Locate the cell with the specified text and output its (x, y) center coordinate. 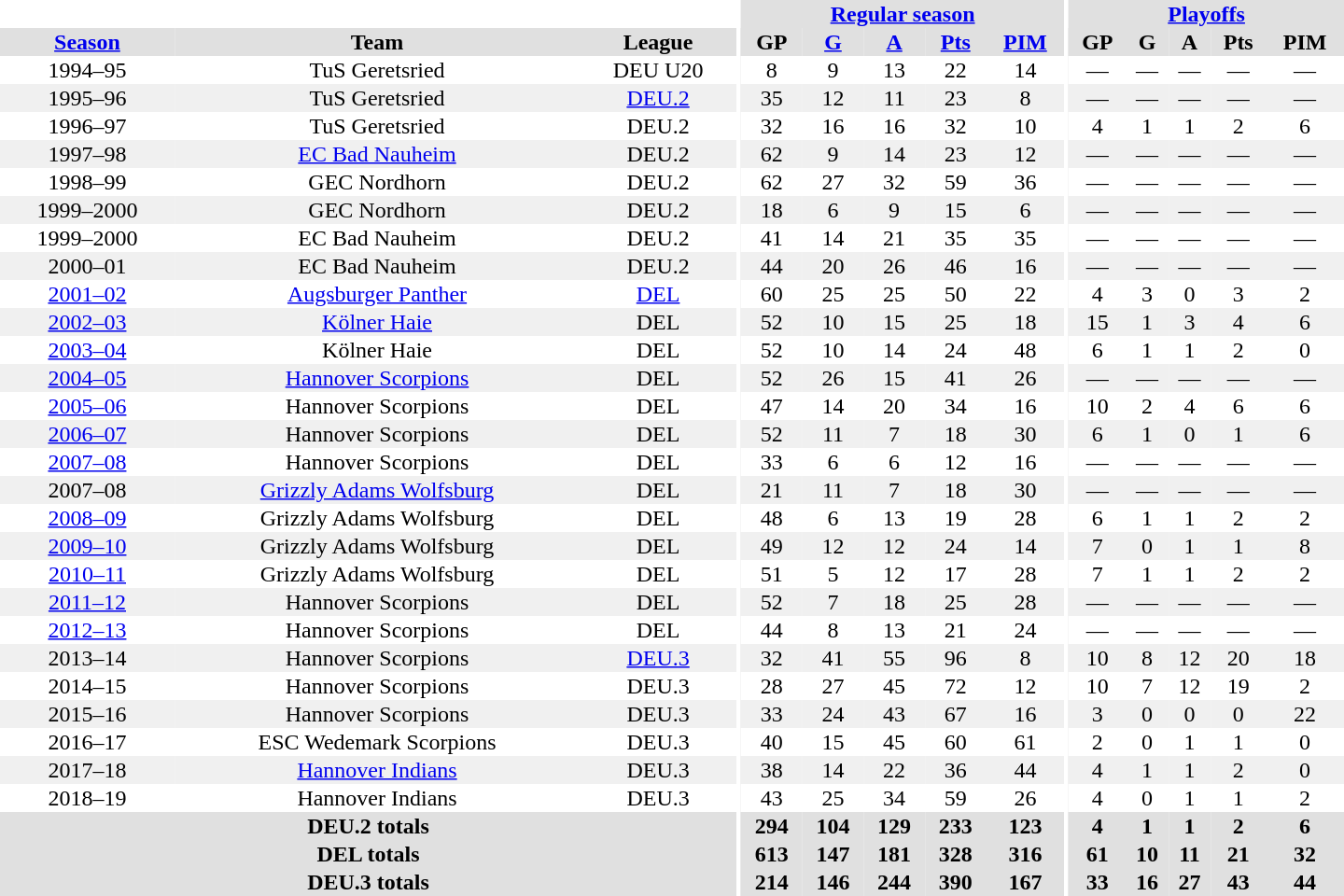
17 (956, 574)
104 (833, 826)
2006–07 (88, 434)
Team (377, 42)
Season (88, 42)
96 (956, 658)
390 (956, 882)
2017–18 (88, 770)
50 (956, 294)
2004–05 (88, 378)
55 (894, 658)
2013–14 (88, 658)
51 (772, 574)
123 (1026, 826)
244 (894, 882)
2001–02 (88, 294)
2014–15 (88, 686)
146 (833, 882)
316 (1026, 854)
2015–16 (88, 714)
72 (956, 686)
49 (772, 546)
147 (833, 854)
214 (772, 882)
2009–10 (88, 546)
2000–01 (88, 266)
613 (772, 854)
League (658, 42)
Playoffs (1206, 14)
328 (956, 854)
233 (956, 826)
40 (772, 742)
2012–13 (88, 630)
2010–11 (88, 574)
167 (1026, 882)
181 (894, 854)
67 (956, 714)
DEU.2 totals (368, 826)
2011–12 (88, 602)
DEL totals (368, 854)
38 (772, 770)
2005–06 (88, 406)
ESC Wedemark Scorpions (377, 742)
Augsburger Panther (377, 294)
5 (833, 574)
294 (772, 826)
2003–04 (88, 350)
129 (894, 826)
1994–95 (88, 70)
1996–97 (88, 126)
1995–96 (88, 98)
2018–19 (88, 798)
Regular season (903, 14)
2016–17 (88, 742)
DEU.3 totals (368, 882)
46 (956, 266)
2008–09 (88, 518)
2002–03 (88, 322)
DEU U20 (658, 70)
47 (772, 406)
1998–99 (88, 182)
1997–98 (88, 154)
